Scan for the cell matching the given text and deliver its (X, Y) coordinate at center. 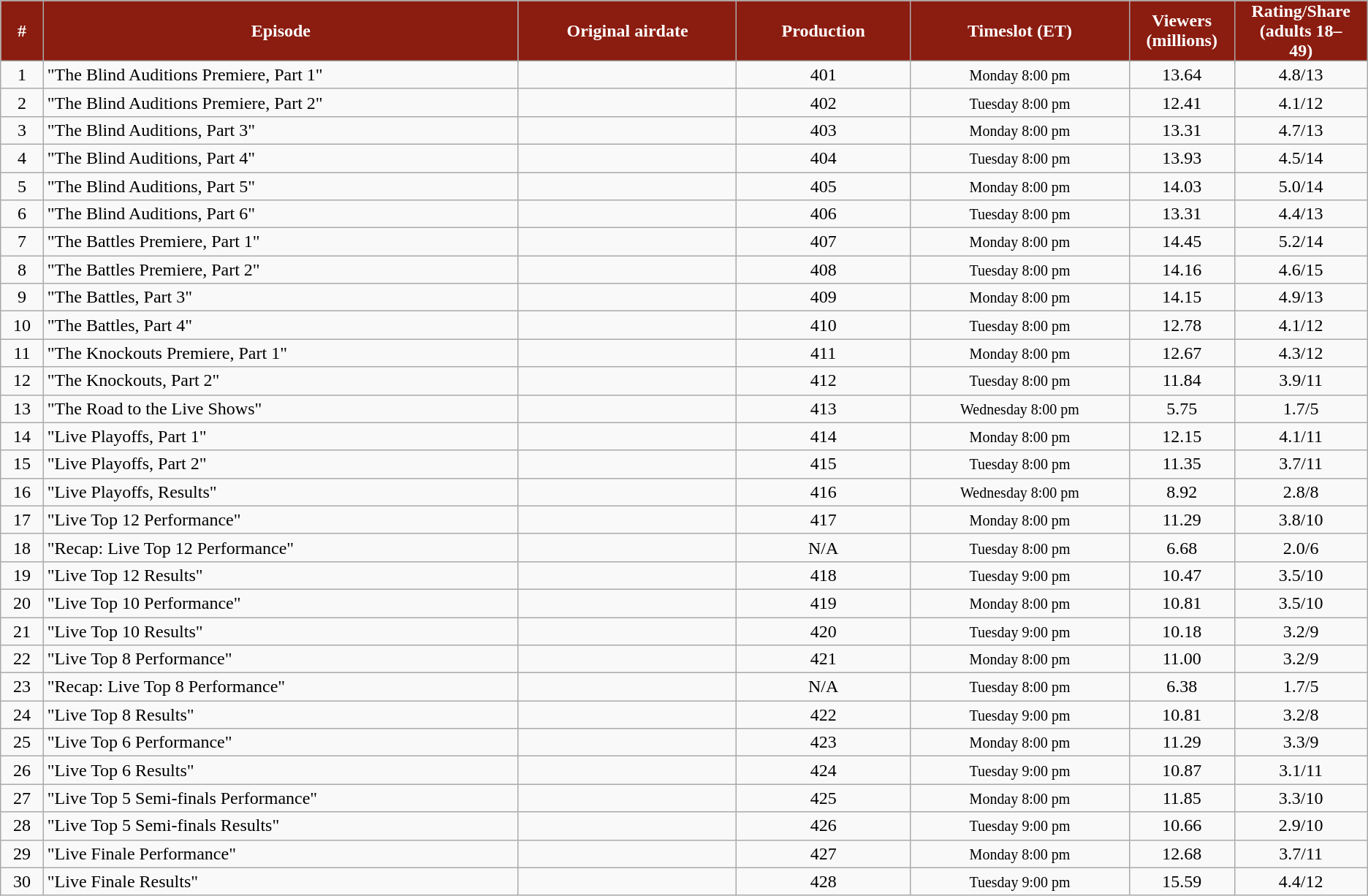
"The Battles Premiere, Part 2" (281, 270)
"The Knockouts, Part 2" (281, 381)
4.6/15 (1301, 270)
"Live Top 8 Performance" (281, 659)
401 (824, 75)
4.3/12 (1301, 353)
7 (22, 242)
423 (824, 743)
"The Blind Auditions, Part 6" (281, 214)
"Live Top 5 Semi-finals Results" (281, 826)
413 (824, 409)
12.41 (1182, 102)
425 (824, 798)
409 (824, 297)
23 (22, 687)
2 (22, 102)
3.3/9 (1301, 743)
3.1/11 (1301, 770)
27 (22, 798)
4.4/12 (1301, 881)
"Live Top 6 Performance" (281, 743)
14 (22, 436)
8.92 (1182, 492)
414 (824, 436)
29 (22, 854)
Episode (281, 31)
421 (824, 659)
"Live Top 5 Semi-finals Performance" (281, 798)
4.1/11 (1301, 436)
"Live Top 12 Results" (281, 575)
424 (824, 770)
16 (22, 492)
"The Battles, Part 3" (281, 297)
411 (824, 353)
"Live Top 8 Results" (281, 715)
"Live Playoffs, Results" (281, 492)
"The Battles, Part 4" (281, 325)
"Recap: Live Top 8 Performance" (281, 687)
25 (22, 743)
410 (824, 325)
"Live Playoffs, Part 2" (281, 464)
"The Road to the Live Shows" (281, 409)
6.38 (1182, 687)
4.9/13 (1301, 297)
12.15 (1182, 436)
2.8/8 (1301, 492)
"The Battles Premiere, Part 1" (281, 242)
422 (824, 715)
4.4/13 (1301, 214)
28 (22, 826)
13.93 (1182, 158)
416 (824, 492)
5.0/14 (1301, 186)
Production (824, 31)
12.68 (1182, 854)
10.66 (1182, 826)
"The Blind Auditions, Part 5" (281, 186)
17 (22, 520)
3.8/10 (1301, 520)
14.45 (1182, 242)
10.47 (1182, 575)
11.35 (1182, 464)
419 (824, 603)
15.59 (1182, 881)
2.0/6 (1301, 547)
"The Blind Auditions Premiere, Part 1" (281, 75)
"Recap: Live Top 12 Performance" (281, 547)
420 (824, 631)
"Live Top 10 Results" (281, 631)
14.16 (1182, 270)
15 (22, 464)
24 (22, 715)
"Live Playoffs, Part 1" (281, 436)
19 (22, 575)
405 (824, 186)
417 (824, 520)
3.9/11 (1301, 381)
11.85 (1182, 798)
"Live Top 10 Performance" (281, 603)
12 (22, 381)
3.2/8 (1301, 715)
408 (824, 270)
5 (22, 186)
10.18 (1182, 631)
# (22, 31)
412 (824, 381)
"Live Top 6 Results" (281, 770)
2.9/10 (1301, 826)
11.84 (1182, 381)
6 (22, 214)
14.15 (1182, 297)
3 (22, 130)
20 (22, 603)
426 (824, 826)
4.7/13 (1301, 130)
13.64 (1182, 75)
418 (824, 575)
"The Blind Auditions, Part 3" (281, 130)
22 (22, 659)
9 (22, 297)
18 (22, 547)
5.2/14 (1301, 242)
"The Knockouts Premiere, Part 1" (281, 353)
"Live Finale Performance" (281, 854)
6.68 (1182, 547)
"The Blind Auditions Premiere, Part 2" (281, 102)
5.75 (1182, 409)
428 (824, 881)
415 (824, 464)
3.3/10 (1301, 798)
11.00 (1182, 659)
8 (22, 270)
406 (824, 214)
13 (22, 409)
"Live Finale Results" (281, 881)
4.5/14 (1301, 158)
404 (824, 158)
26 (22, 770)
10.87 (1182, 770)
427 (824, 854)
14.03 (1182, 186)
12.78 (1182, 325)
Rating/Share(adults 18–49) (1301, 31)
1 (22, 75)
"The Blind Auditions, Part 4" (281, 158)
Viewers(millions) (1182, 31)
4 (22, 158)
Timeslot (ET) (1020, 31)
4.8/13 (1301, 75)
11 (22, 353)
403 (824, 130)
10 (22, 325)
12.67 (1182, 353)
21 (22, 631)
"Live Top 12 Performance" (281, 520)
407 (824, 242)
Original airdate (627, 31)
402 (824, 102)
30 (22, 881)
